Search for the cell housing the specified text and yield its [X, Y] center coordinate. 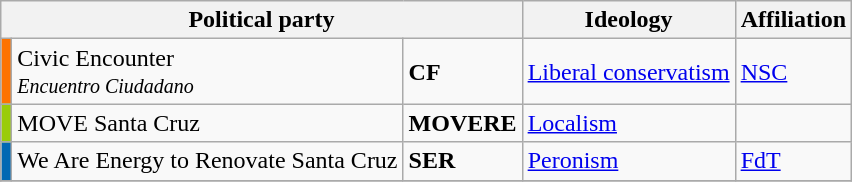
NSC [793, 72]
MOVE Santa Cruz [208, 123]
Ideology [628, 20]
FdT [793, 161]
Political party [262, 20]
Localism [628, 123]
SER [462, 161]
Civic EncounterEncuentro Ciudadano [208, 72]
We Are Energy to Renovate Santa Cruz [208, 161]
CF [462, 72]
Peronism [628, 161]
Liberal conservatism [628, 72]
Affiliation [793, 20]
MOVERE [462, 123]
